Provide the (X, Y) coordinate of the cell's center where the given text is located.  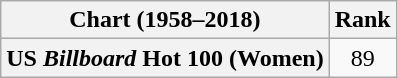
89 (362, 58)
US Billboard Hot 100 (Women) (165, 58)
Rank (362, 20)
Chart (1958–2018) (165, 20)
